Search for the cell housing the specified text and yield its (X, Y) center coordinate. 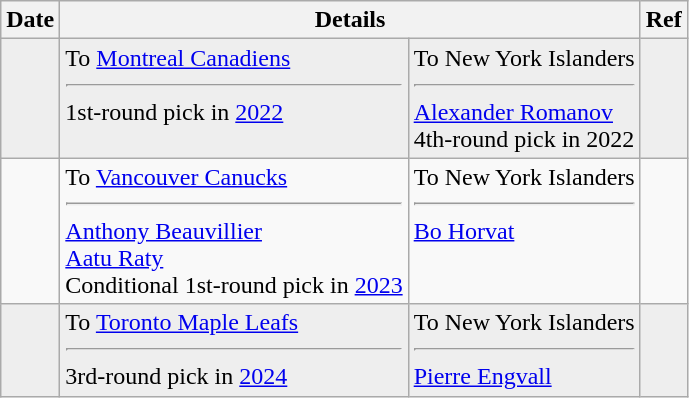
To Toronto Maple Leafs3rd-round pick in 2024 (234, 350)
Date (30, 20)
To Vancouver CanucksAnthony BeauvillierAatu RatyConditional 1st-round pick in 2023 (234, 231)
To Montreal Canadiens1st-round pick in 2022 (234, 98)
To New York IslandersPierre Engvall (524, 350)
Details (350, 20)
To New York IslandersBo Horvat (524, 231)
Ref (664, 20)
To New York IslandersAlexander Romanov4th-round pick in 2022 (524, 98)
